Determine the (x, y) coordinate at the center of the cell enclosing the given text.  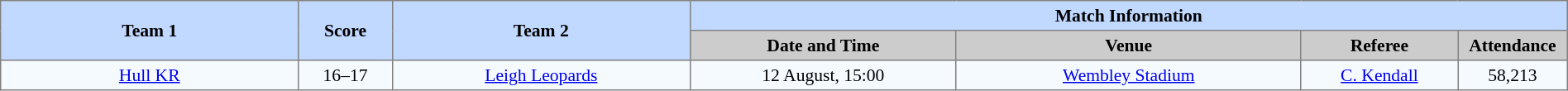
Team 2 (541, 31)
C. Kendall (1379, 75)
Leigh Leopards (541, 75)
Venue (1128, 45)
Wembley Stadium (1128, 75)
Score (346, 31)
12 August, 15:00 (823, 75)
Attendance (1513, 45)
16–17 (346, 75)
Referee (1379, 45)
Match Information (1128, 16)
58,213 (1513, 75)
Hull KR (150, 75)
Team 1 (150, 31)
Date and Time (823, 45)
